Output the (X, Y) coordinate of the center of the cell containing the given text.  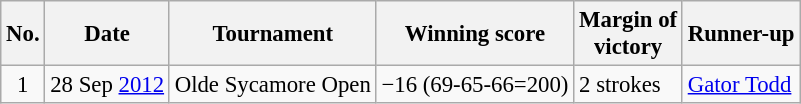
Olde Sycamore Open (272, 85)
−16 (69-65-66=200) (475, 85)
Winning score (475, 34)
2 strokes (628, 85)
28 Sep 2012 (107, 85)
Gator Todd (740, 85)
Date (107, 34)
No. (23, 34)
Margin ofvictory (628, 34)
Tournament (272, 34)
Runner-up (740, 34)
1 (23, 85)
